From the cell containing the given text, extract its center point as (X, Y) coordinate. 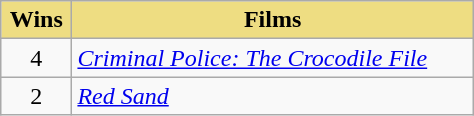
Criminal Police: The Crocodile File (272, 58)
Films (272, 20)
4 (36, 58)
Wins (36, 20)
Red Sand (272, 96)
2 (36, 96)
